Scan for the cell matching the given text and deliver its (x, y) coordinate at center. 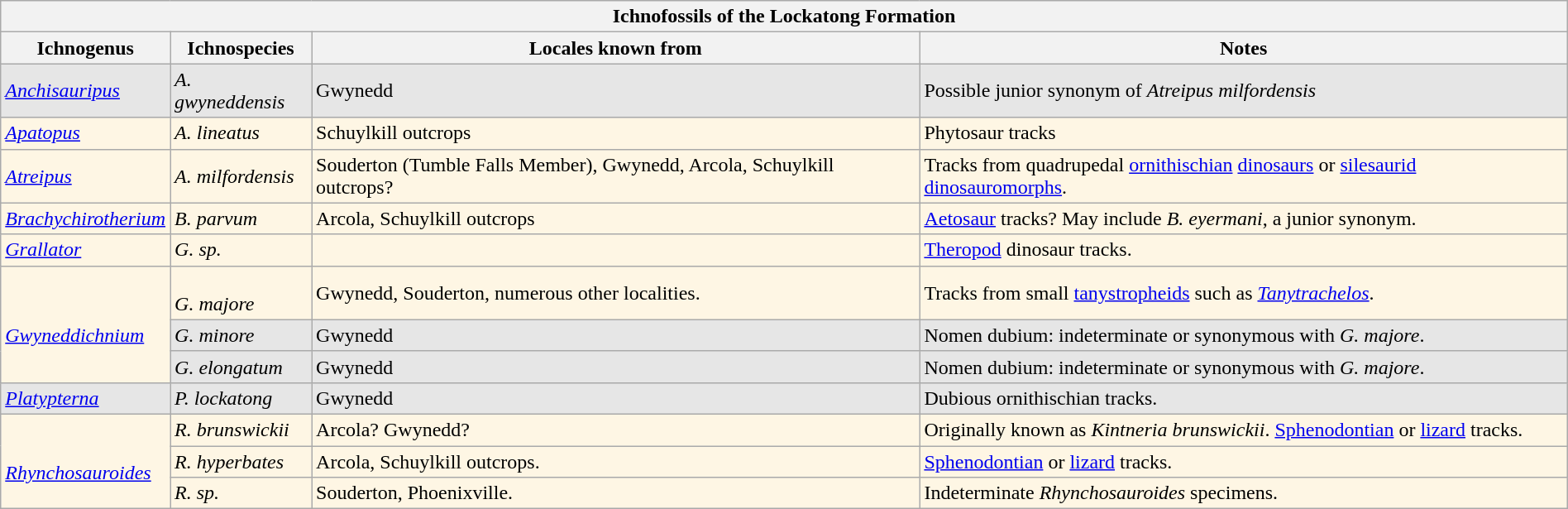
Souderton (Tumble Falls Member), Gwynedd, Arcola, Schuylkill outcrops? (615, 175)
Aetosaur tracks? May include B. eyermani, a junior synonym. (1244, 218)
G. majore (241, 293)
Indeterminate Rhynchosauroides specimens. (1244, 493)
G. minore (241, 335)
Gwyneddichnium (86, 324)
Tracks from small tanystropheids such as Tanytrachelos. (1244, 293)
Phytosaur tracks (1244, 133)
Arcola, Schuylkill outcrops. (615, 461)
A. milfordensis (241, 175)
Souderton, Phoenixville. (615, 493)
Originally known as Kintneria brunswickii. Sphenodontian or lizard tracks. (1244, 430)
Anchisauripus (86, 91)
R. sp. (241, 493)
Platypterna (86, 398)
B. parvum (241, 218)
Ichnofossils of the Lockatong Formation (784, 17)
A. lineatus (241, 133)
Possible junior synonym of Atreipus milfordensis (1244, 91)
G. sp. (241, 250)
Arcola, Schuylkill outcrops (615, 218)
Gwynedd, Souderton, numerous other localities. (615, 293)
Sphenodontian or lizard tracks. (1244, 461)
Rhynchosauroides (86, 461)
Atreipus (86, 175)
A. gwyneddensis (241, 91)
Ichnospecies (241, 48)
G. elongatum (241, 367)
Brachychirotherium (86, 218)
Grallator (86, 250)
R. brunswickii (241, 430)
Notes (1244, 48)
Arcola? Gwynedd? (615, 430)
Schuylkill outcrops (615, 133)
P. lockatong (241, 398)
Locales known from (615, 48)
Apatopus (86, 133)
Tracks from quadrupedal ornithischian dinosaurs or silesaurid dinosauromorphs. (1244, 175)
Theropod dinosaur tracks. (1244, 250)
Ichnogenus (86, 48)
R. hyperbates (241, 461)
Dubious ornithischian tracks. (1244, 398)
